Identify which cell holds the provided text, then report its (x, y) central coordinate. 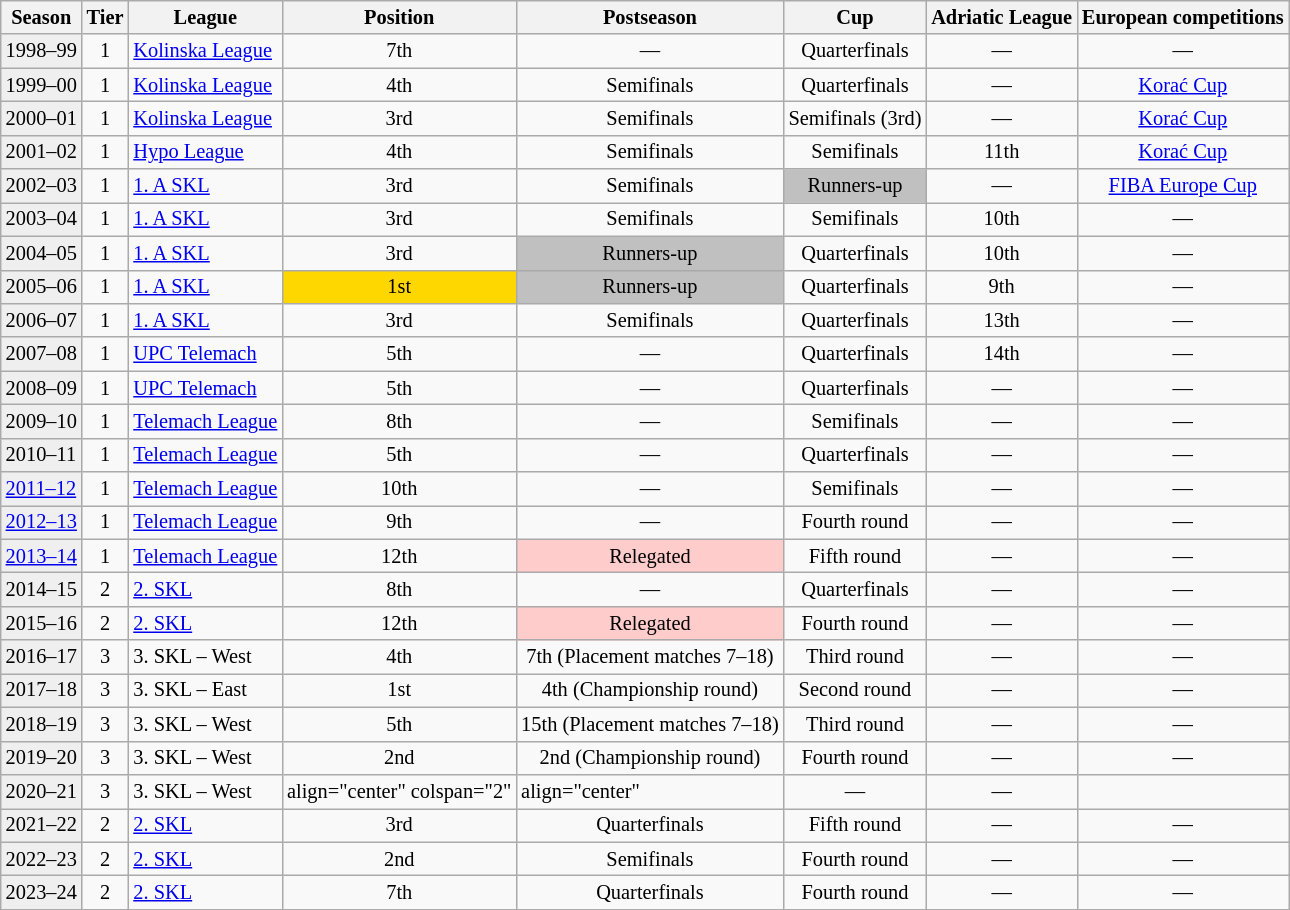
2001–02 (42, 152)
2004–05 (42, 253)
align="center" (650, 791)
2021–22 (42, 825)
Position (399, 17)
2023–24 (42, 892)
13th (1002, 320)
2019–20 (42, 758)
Second round (856, 690)
European competitions (1183, 17)
Postseason (650, 17)
2013–14 (42, 556)
Adriatic League (1002, 17)
2017–18 (42, 690)
2005–06 (42, 287)
2014–15 (42, 589)
2012–13 (42, 522)
2008–09 (42, 388)
2006–07 (42, 320)
2022–23 (42, 859)
Tier (106, 17)
7th (Placement matches 7–18) (650, 657)
2002–03 (42, 186)
2003–04 (42, 219)
2011–12 (42, 489)
4th (Championship round) (650, 690)
2000–01 (42, 118)
14th (1002, 354)
align="center" colspan="2" (399, 791)
Semifinals (3rd) (856, 118)
15th (Placement matches 7–18) (650, 724)
3. SKL – East (205, 690)
2009–10 (42, 421)
2020–21 (42, 791)
FIBA Europe Cup (1183, 186)
Cup (856, 17)
1999–00 (42, 85)
11th (1002, 152)
Season (42, 17)
2016–17 (42, 657)
League (205, 17)
Hypo League (205, 152)
2010–11 (42, 455)
2015–16 (42, 623)
2nd (Championship round) (650, 758)
2007–08 (42, 354)
2018–19 (42, 724)
1998–99 (42, 51)
